Capture the cell that displays the provided text and extract its [X, Y] central coordinate. 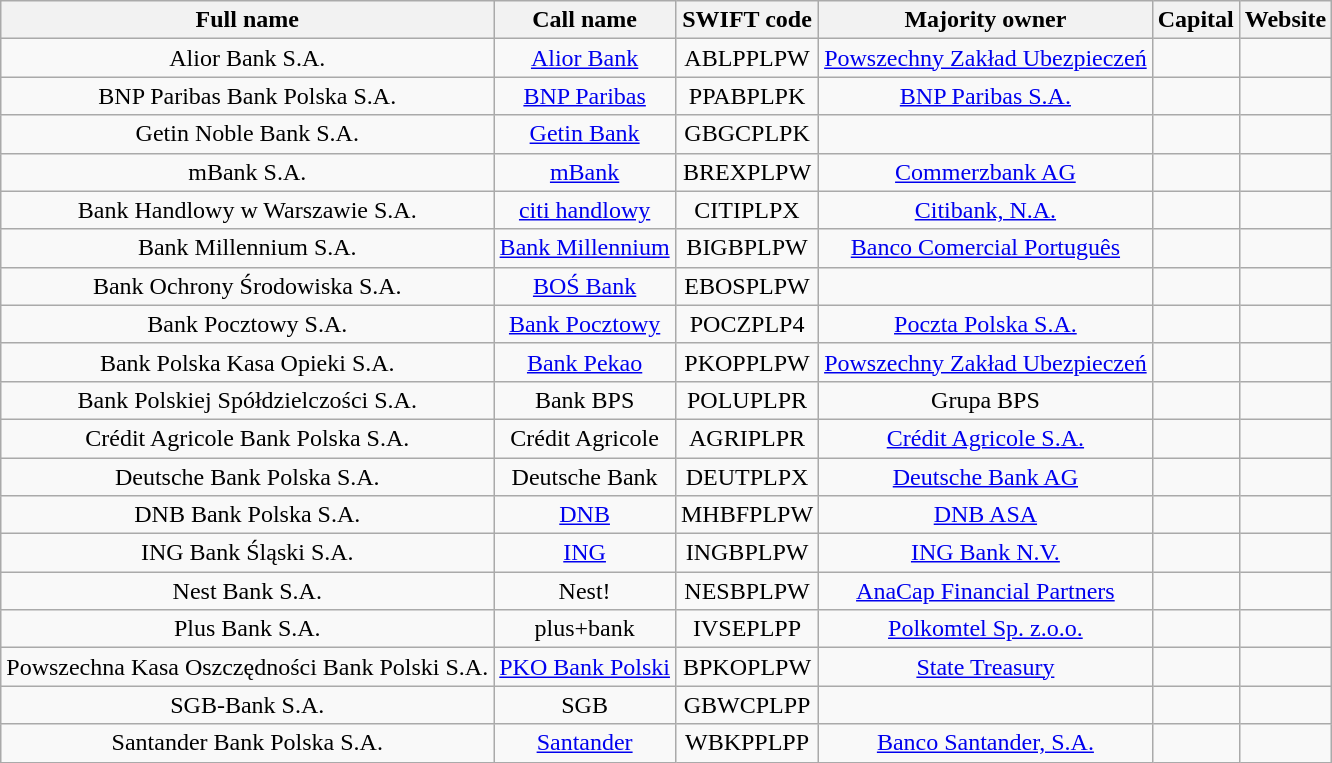
Santander [585, 743]
Grupa BPS [986, 400]
EBOSPLPW [746, 286]
PPABPLPK [746, 96]
Bank Millennium S.A. [248, 248]
State Treasury [986, 667]
mBank [585, 172]
mBank S.A. [248, 172]
MHBFPLPW [746, 515]
Deutsche Bank AG [986, 477]
ABLPPLPW [746, 58]
Website [1285, 20]
Bank BPS [585, 400]
AGRIPLPR [746, 438]
Banco Santander, S.A. [986, 743]
POCZPLP4 [746, 324]
Call name [585, 20]
DNB ASA [986, 515]
Bank Polskiej Spółdzielczości S.A. [248, 400]
Full name [248, 20]
BNP Paribas Bank Polska S.A. [248, 96]
GBWCPLPP [746, 705]
Crédit Agricole S.A. [986, 438]
BNP Paribas [585, 96]
PKO Bank Polski [585, 667]
Deutsche Bank [585, 477]
POLUPLPR [746, 400]
Crédit Agricole [585, 438]
INGBPLPW [746, 553]
DNB [585, 515]
ING Bank Śląski S.A. [248, 553]
AnaCap Financial Partners [986, 591]
DEUTPLPX [746, 477]
NESBPLPW [746, 591]
Polkomtel Sp. z.o.o. [986, 629]
ING Bank N.V. [986, 553]
WBKPPLPP [746, 743]
ING [585, 553]
DNB Bank Polska S.A. [248, 515]
SGB [585, 705]
BPKOPLPW [746, 667]
SGB-Bank S.A. [248, 705]
Plus Bank S.A. [248, 629]
BIGBPLPW [746, 248]
Deutsche Bank Polska S.A. [248, 477]
citi handlowy [585, 210]
Nest! [585, 591]
GBGCPLPK [746, 134]
Alior Bank [585, 58]
Santander Bank Polska S.A. [248, 743]
CITIPLPX [746, 210]
Nest Bank S.A. [248, 591]
BNP Paribas S.A. [986, 96]
Bank Polska Kasa Opieki S.A. [248, 362]
Getin Noble Bank S.A. [248, 134]
Alior Bank S.A. [248, 58]
plus+bank [585, 629]
Crédit Agricole Bank Polska S.A. [248, 438]
Bank Millennium [585, 248]
Bank Pekao [585, 362]
Powszechna Kasa Oszczędności Bank Polski S.A. [248, 667]
Commerzbank AG [986, 172]
BREXPLPW [746, 172]
IVSEPLPP [746, 629]
Bank Pocztowy S.A. [248, 324]
Bank Pocztowy [585, 324]
Majority owner [986, 20]
Citibank, N.A. [986, 210]
SWIFT code [746, 20]
PKOPPLPW [746, 362]
BOŚ Bank [585, 286]
Poczta Polska S.A. [986, 324]
Getin Bank [585, 134]
Banco Comercial Português [986, 248]
Capital [1196, 20]
Bank Ochrony Środowiska S.A. [248, 286]
Bank Handlowy w Warszawie S.A. [248, 210]
